Return the [X, Y] coordinate for the center point of the cell that contains the specified text.  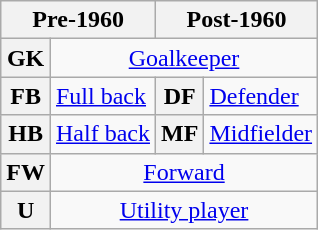
U [26, 210]
Defender [261, 96]
Pre-1960 [78, 20]
Goalkeeper [184, 58]
FW [26, 172]
Full back [102, 96]
GK [26, 58]
HB [26, 134]
Post-1960 [237, 20]
Midfielder [261, 134]
Half back [102, 134]
Forward [184, 172]
FB [26, 96]
Utility player [184, 210]
MF [180, 134]
DF [180, 96]
